Output the (x, y) coordinate of the center of the cell containing the given text.  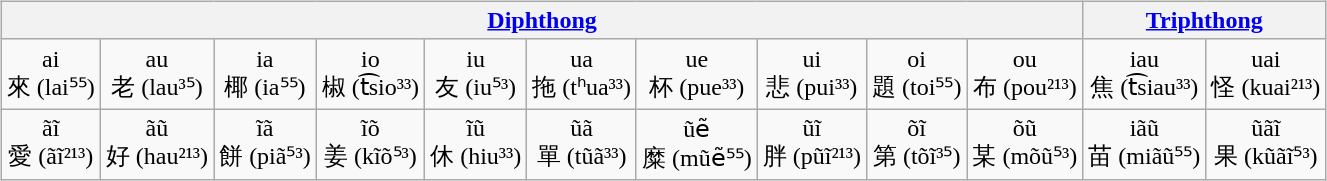
au老 (lau³⁵) (156, 74)
ĩõ姜 (kĩõ⁵³) (370, 144)
ũãĩ果 (kũãĩ⁵³) (1266, 144)
ĩã餅 (piã⁵³) (266, 144)
ũĩ胖 (pũĩ²¹³) (812, 144)
ũã單 (tũã³³) (582, 144)
ue杯 (pue³³) (696, 74)
uai怪 (kuai²¹³) (1266, 74)
ua拖 (tʰua³³) (582, 74)
oi題 (toi⁵⁵) (917, 74)
io椒 (t͡sio³³) (370, 74)
iu友 (iu⁵³) (476, 74)
ui悲 (pui³³) (812, 74)
ou布 (pou²¹³) (1025, 74)
Triphthong (1204, 20)
õũ某 (mõũ⁵³) (1025, 144)
ãĩ愛 (ãĩ²¹³) (50, 144)
ãũ好 (hau²¹³) (156, 144)
ũẽ糜 (mũẽ⁵⁵) (696, 144)
iau焦 (t͡siau³³) (1144, 74)
Diphthong (542, 20)
ia椰 (ia⁵⁵) (266, 74)
ai來 (lai⁵⁵) (50, 74)
õĩ第 (tõĩ³⁵) (917, 144)
iãũ苗 (miãũ⁵⁵) (1144, 144)
ĩũ休 (hiu³³) (476, 144)
